Output the [x, y] coordinate of the center of the cell containing the given text.  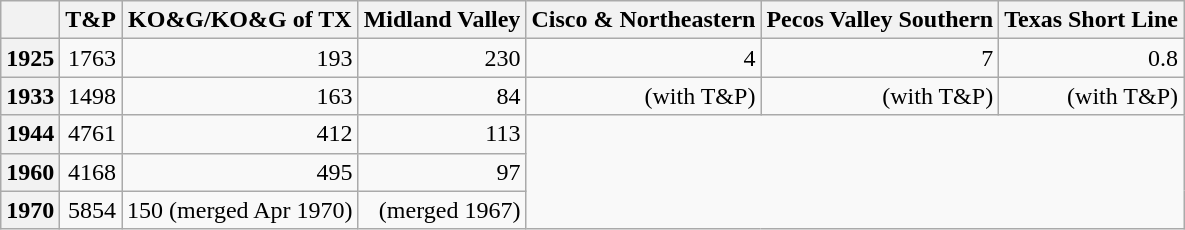
Texas Short Line [1092, 20]
84 [442, 96]
T&P [91, 20]
(merged 1967) [442, 210]
1944 [30, 134]
Pecos Valley Southern [880, 20]
1498 [91, 96]
1970 [30, 210]
1925 [30, 58]
193 [240, 58]
4168 [91, 172]
163 [240, 96]
7 [880, 58]
1960 [30, 172]
1933 [30, 96]
97 [442, 172]
0.8 [1092, 58]
4 [644, 58]
495 [240, 172]
1763 [91, 58]
150 (merged Apr 1970) [240, 210]
4761 [91, 134]
230 [442, 58]
Cisco & Northeastern [644, 20]
KO&G/KO&G of TX [240, 20]
412 [240, 134]
113 [442, 134]
5854 [91, 210]
Midland Valley [442, 20]
